Scan for the cell matching the given text and deliver its (X, Y) coordinate at center. 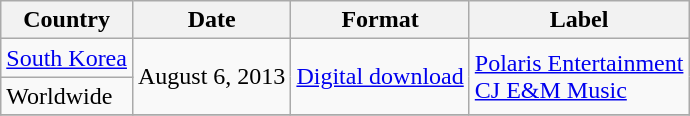
Polaris EntertainmentCJ E&M Music (579, 77)
Worldwide (67, 96)
Format (380, 20)
Date (211, 20)
South Korea (67, 58)
August 6, 2013 (211, 77)
Label (579, 20)
Digital download (380, 77)
Country (67, 20)
